Return (x, y) of the center of cell containing provided text 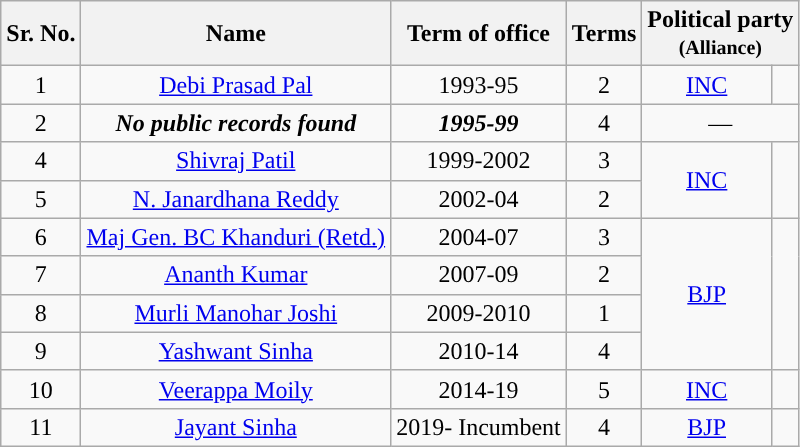
Debi Prasad Pal (236, 85)
2007-09 (479, 275)
No public records found (236, 123)
Shivraj Patil (236, 161)
— (720, 123)
Jayant Sinha (236, 427)
Sr. No. (41, 34)
10 (41, 389)
Term of office (479, 34)
2010-14 (479, 351)
Veerappa Moily (236, 389)
Ananth Kumar (236, 275)
2014-19 (479, 389)
Maj Gen. BC Khanduri (Retd.) (236, 237)
11 (41, 427)
2002-04 (479, 199)
7 (41, 275)
Yashwant Sinha (236, 351)
N. Janardhana Reddy (236, 199)
Political party(Alliance) (720, 34)
6 (41, 237)
Name (236, 34)
2009-2010 (479, 313)
1995-99 (479, 123)
2004-07 (479, 237)
Murli Manohar Joshi (236, 313)
1999-2002 (479, 161)
Terms (604, 34)
1993-95 (479, 85)
9 (41, 351)
2019- Incumbent (479, 427)
8 (41, 313)
